Locate the cell with the specified text and output its (X, Y) center coordinate. 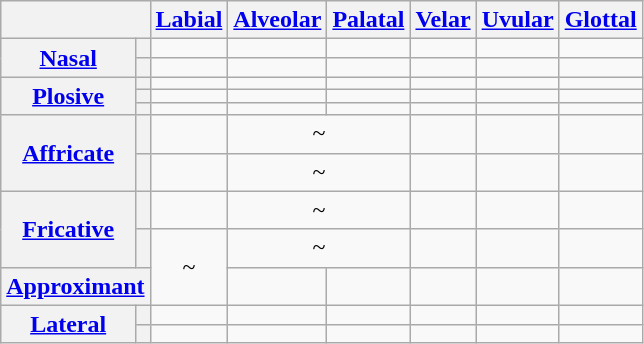
Fricative (68, 229)
Velar (443, 20)
Nasal (68, 58)
Alveolar (278, 20)
Approximant (76, 286)
Labial (189, 20)
Glottal (600, 20)
Affricate (68, 153)
Palatal (368, 20)
Uvular (518, 20)
Lateral (68, 324)
Plosive (68, 96)
